From the cell containing the given text, extract its center point as (x, y) coordinate. 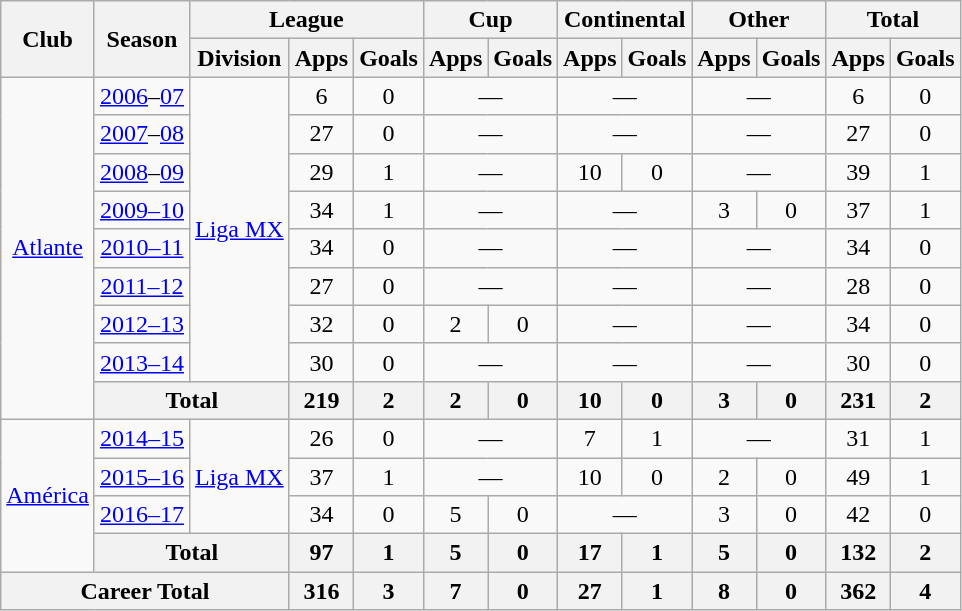
4 (925, 591)
2010–11 (142, 248)
Season (142, 39)
49 (858, 477)
2006–07 (142, 96)
2014–15 (142, 438)
42 (858, 515)
Atlante (48, 248)
28 (858, 286)
Continental (625, 20)
2015–16 (142, 477)
2013–14 (142, 362)
31 (858, 438)
América (48, 495)
29 (321, 172)
231 (858, 400)
2007–08 (142, 134)
8 (724, 591)
2012–13 (142, 324)
League (306, 20)
26 (321, 438)
Other (759, 20)
Career Total (145, 591)
132 (858, 553)
2011–12 (142, 286)
Club (48, 39)
32 (321, 324)
2008–09 (142, 172)
316 (321, 591)
2009–10 (142, 210)
219 (321, 400)
Division (239, 58)
97 (321, 553)
362 (858, 591)
Cup (490, 20)
39 (858, 172)
2016–17 (142, 515)
17 (590, 553)
